Identify which cell holds the provided text, then report its [X, Y] central coordinate. 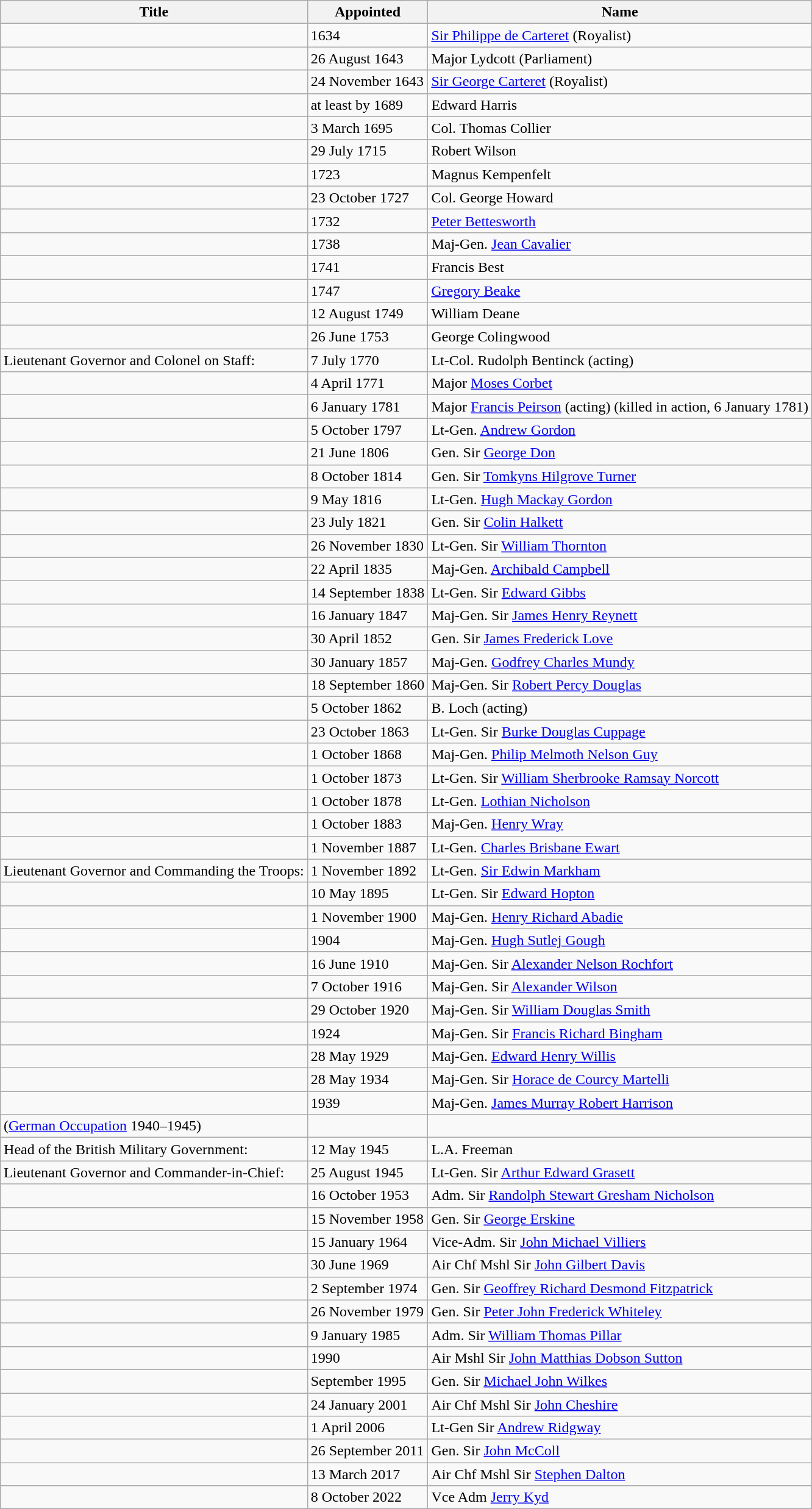
8 October 2022 [368, 1497]
5 October 1862 [368, 708]
William Deane [620, 314]
12 May 1945 [368, 1149]
28 May 1934 [368, 1080]
Vce Adm Jerry Kyd [620, 1497]
Major Moses Corbet [620, 383]
Magnus Kempenfelt [620, 174]
Lt-Gen Sir Andrew Ridgway [620, 1428]
Maj-Gen. James Murray Robert Harrison [620, 1103]
Col. Thomas Collier [620, 128]
23 October 1727 [368, 198]
Edward Harris [620, 105]
1 October 1883 [368, 824]
Maj-Gen. Sir Alexander Wilson [620, 986]
Maj-Gen. Sir Robert Percy Douglas [620, 685]
26 November 1979 [368, 1311]
30 April 1852 [368, 638]
Gen. Sir John McColl [620, 1451]
15 November 1958 [368, 1219]
Lt-Gen. Charles Brisbane Ewart [620, 847]
at least by 1689 [368, 105]
24 January 2001 [368, 1404]
12 August 1749 [368, 314]
29 July 1715 [368, 151]
26 August 1643 [368, 59]
Gen. Sir Geoffrey Richard Desmond Fitzpatrick [620, 1288]
Title [154, 12]
Maj-Gen. Henry Wray [620, 824]
30 January 1857 [368, 662]
Adm. Sir William Thomas Pillar [620, 1335]
Lieutenant Governor and Colonel on Staff: [154, 360]
Name [620, 12]
Lt-Gen. Sir Edward Hopton [620, 894]
23 October 1863 [368, 732]
1 October 1868 [368, 755]
Lt-Gen. Andrew Gordon [620, 430]
Sir Philippe de Carteret (Royalist) [620, 35]
Maj-Gen. Sir James Henry Reynett [620, 615]
2 September 1974 [368, 1288]
1924 [368, 1033]
Maj-Gen. Godfrey Charles Mundy [620, 662]
Sir George Carteret (Royalist) [620, 82]
30 June 1969 [368, 1265]
1 November 1892 [368, 871]
Maj-Gen. Sir Alexander Nelson Rochfort [620, 963]
Gen. Sir George Don [620, 453]
1 October 1873 [368, 778]
Maj-Gen. Archibald Campbell [620, 569]
9 January 1985 [368, 1335]
25 August 1945 [368, 1172]
4 April 1771 [368, 383]
Lt-Gen. Sir William Sherbrooke Ramsay Norcott [620, 778]
28 May 1929 [368, 1057]
Major Lydcott (Parliament) [620, 59]
1 April 2006 [368, 1428]
George Colingwood [620, 337]
Lt-Gen. Sir Edwin Markham [620, 871]
9 May 1816 [368, 499]
Adm. Sir Randolph Stewart Gresham Nicholson [620, 1196]
7 October 1916 [368, 986]
6 January 1781 [368, 407]
Gen. Sir Colin Halkett [620, 523]
Air Chf Mshl Sir John Cheshire [620, 1404]
13 March 2017 [368, 1474]
Lt-Gen. Sir Arthur Edward Grasett [620, 1172]
Lieutenant Governor and Commanding the Troops: [154, 871]
Gregory Beake [620, 291]
Francis Best [620, 267]
23 July 1821 [368, 523]
Air Chf Mshl Sir John Gilbert Davis [620, 1265]
Head of the British Military Government: [154, 1149]
Gen. Sir George Erskine [620, 1219]
Maj-Gen. Jean Cavalier [620, 244]
B. Loch (acting) [620, 708]
Maj-Gen. Sir Francis Richard Bingham [620, 1033]
10 May 1895 [368, 894]
Maj-Gen. Philip Melmoth Nelson Guy [620, 755]
29 October 1920 [368, 1010]
1 November 1900 [368, 917]
16 January 1847 [368, 615]
24 November 1643 [368, 82]
5 October 1797 [368, 430]
L.A. Freeman [620, 1149]
3 March 1695 [368, 128]
Gen. Sir James Frederick Love [620, 638]
Lt-Gen. Hugh Mackay Gordon [620, 499]
1 October 1878 [368, 801]
Lt-Col. Rudolph Bentinck (acting) [620, 360]
1990 [368, 1358]
21 June 1806 [368, 453]
Maj-Gen. Hugh Sutlej Gough [620, 940]
16 October 1953 [368, 1196]
(German Occupation 1940–1945) [154, 1126]
Lt-Gen. Sir William Thornton [620, 546]
15 January 1964 [368, 1242]
1747 [368, 291]
Col. George Howard [620, 198]
Maj-Gen. Sir William Douglas Smith [620, 1010]
Maj-Gen. Sir Horace de Courcy Martelli [620, 1080]
Maj-Gen. Edward Henry Willis [620, 1057]
16 June 1910 [368, 963]
Lt-Gen. Sir Edward Gibbs [620, 592]
1 November 1887 [368, 847]
Peter Bettesworth [620, 221]
Appointed [368, 12]
Lt-Gen. Sir Burke Douglas Cuppage [620, 732]
1732 [368, 221]
7 July 1770 [368, 360]
26 November 1830 [368, 546]
Air Chf Mshl Sir Stephen Dalton [620, 1474]
Major Francis Peirson (acting) (killed in action, 6 January 1781) [620, 407]
1634 [368, 35]
Maj-Gen. Henry Richard Abadie [620, 917]
Robert Wilson [620, 151]
Lieutenant Governor and Commander-in-Chief: [154, 1172]
1939 [368, 1103]
Air Mshl Sir John Matthias Dobson Sutton [620, 1358]
1904 [368, 940]
1741 [368, 267]
September 1995 [368, 1381]
18 September 1860 [368, 685]
Gen. Sir Tomkyns Hilgrove Turner [620, 476]
1723 [368, 174]
26 September 2011 [368, 1451]
22 April 1835 [368, 569]
Gen. Sir Michael John Wilkes [620, 1381]
26 June 1753 [368, 337]
8 October 1814 [368, 476]
Vice-Adm. Sir John Michael Villiers [620, 1242]
1738 [368, 244]
14 September 1838 [368, 592]
Lt-Gen. Lothian Nicholson [620, 801]
Gen. Sir Peter John Frederick Whiteley [620, 1311]
